Return the (x, y) coordinate for the center point of the cell that contains the specified text.  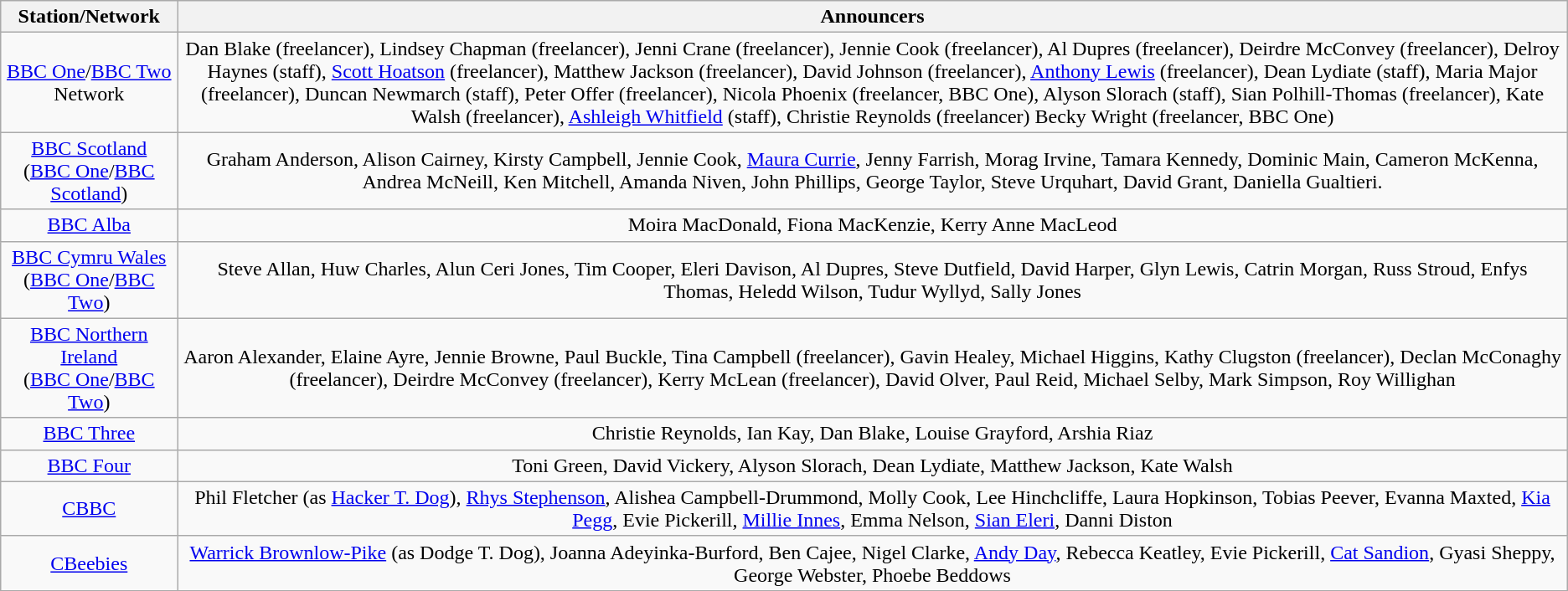
Announcers (873, 17)
BBC Four (89, 465)
BBC Northern Ireland(BBC One/BBC Two) (89, 368)
CBBC (89, 509)
BBC Scotland(BBC One/BBC Scotland) (89, 171)
Christie Reynolds, Ian Kay, Dan Blake, Louise Grayford, Arshia Riaz (873, 434)
BBC Three (89, 434)
BBC Cymru Wales(BBC One/BBC Two) (89, 280)
BBC Alba (89, 225)
CBeebies (89, 563)
BBC One/BBC Two Network (89, 82)
Moira MacDonald, Fiona MacKenzie, Kerry Anne MacLeod (873, 225)
Toni Green, David Vickery, Alyson Slorach, Dean Lydiate, Matthew Jackson, Kate Walsh (873, 465)
Station/Network (89, 17)
